Scan for the cell matching the given text and deliver its [x, y] coordinate at center. 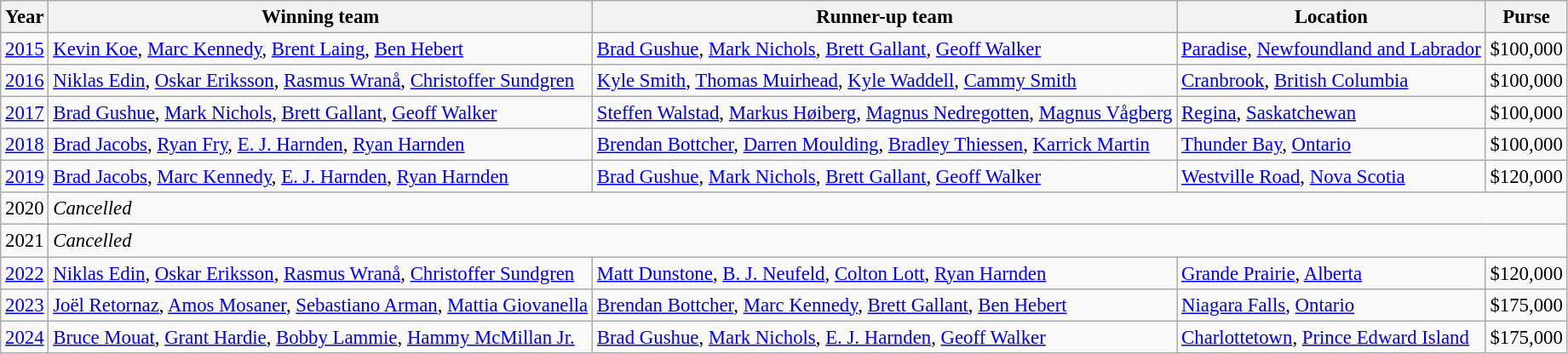
Paradise, Newfoundland and Labrador [1331, 49]
2023 [25, 305]
Kevin Koe, Marc Kennedy, Brent Laing, Ben Hebert [320, 49]
2018 [25, 145]
2022 [25, 273]
Brad Jacobs, Marc Kennedy, E. J. Harnden, Ryan Harnden [320, 177]
Purse [1526, 17]
Niagara Falls, Ontario [1331, 305]
Cranbrook, British Columbia [1331, 81]
Location [1331, 17]
2024 [25, 337]
2015 [25, 49]
Winning team [320, 17]
Matt Dunstone, B. J. Neufeld, Colton Lott, Ryan Harnden [885, 273]
Brendan Bottcher, Marc Kennedy, Brett Gallant, Ben Hebert [885, 305]
Charlottetown, Prince Edward Island [1331, 337]
Year [25, 17]
Thunder Bay, Ontario [1331, 145]
2016 [25, 81]
Kyle Smith, Thomas Muirhead, Kyle Waddell, Cammy Smith [885, 81]
2017 [25, 113]
2019 [25, 177]
Steffen Walstad, Markus Høiberg, Magnus Nedregotten, Magnus Vågberg [885, 113]
Runner-up team [885, 17]
Joël Retornaz, Amos Mosaner, Sebastiano Arman, Mattia Giovanella [320, 305]
Brad Gushue, Mark Nichols, E. J. Harnden, Geoff Walker [885, 337]
Bruce Mouat, Grant Hardie, Bobby Lammie, Hammy McMillan Jr. [320, 337]
Westville Road, Nova Scotia [1331, 177]
2021 [25, 241]
Regina, Saskatchewan [1331, 113]
2020 [25, 208]
Grande Prairie, Alberta [1331, 273]
Brad Jacobs, Ryan Fry, E. J. Harnden, Ryan Harnden [320, 145]
Brendan Bottcher, Darren Moulding, Bradley Thiessen, Karrick Martin [885, 145]
